Detect which cell encompasses the target text, then output its (x, y) center coordinate. 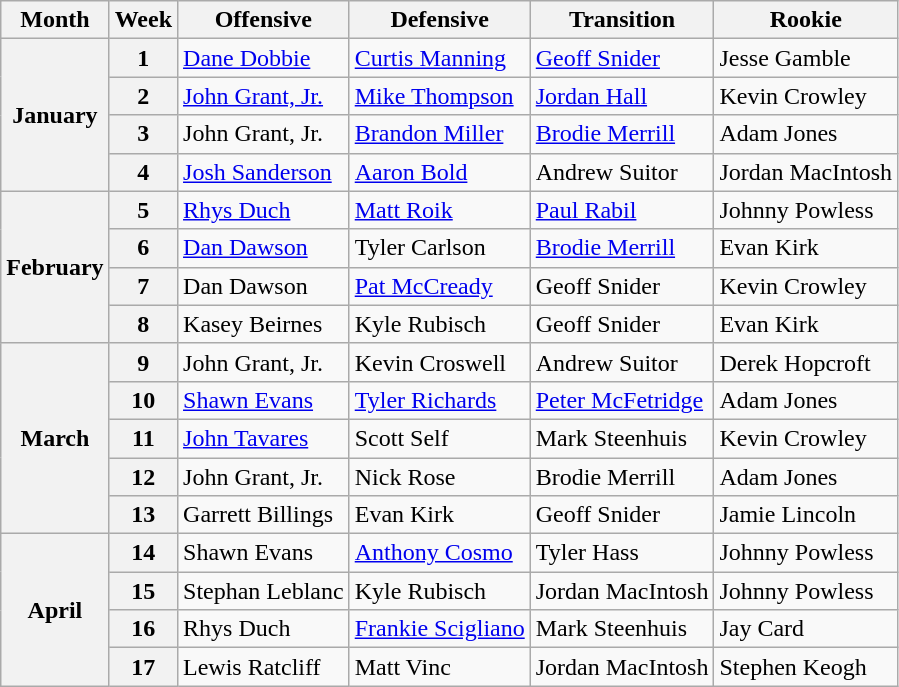
8 (143, 324)
Josh Sanderson (264, 172)
John Tavares (264, 438)
Month (55, 20)
10 (143, 400)
Paul Rabil (622, 210)
Aaron Bold (440, 172)
Jordan Hall (622, 96)
Derek Hopcroft (806, 362)
13 (143, 515)
Kasey Beirnes (264, 324)
April (55, 610)
Rookie (806, 20)
Stephan Leblanc (264, 591)
Jay Card (806, 629)
5 (143, 210)
1 (143, 58)
March (55, 438)
Anthony Cosmo (440, 553)
Dane Dobbie (264, 58)
Pat McCready (440, 286)
Matt Roik (440, 210)
Offensive (264, 20)
Lewis Ratcliff (264, 667)
Matt Vinc (440, 667)
3 (143, 134)
Peter McFetridge (622, 400)
Jesse Gamble (806, 58)
Nick Rose (440, 477)
17 (143, 667)
Tyler Carlson (440, 248)
Kevin Croswell (440, 362)
Tyler Richards (440, 400)
11 (143, 438)
Stephen Keogh (806, 667)
Jamie Lincoln (806, 515)
Transition (622, 20)
Mike Thompson (440, 96)
7 (143, 286)
Week (143, 20)
4 (143, 172)
14 (143, 553)
February (55, 267)
6 (143, 248)
Frankie Scigliano (440, 629)
9 (143, 362)
Garrett Billings (264, 515)
Tyler Hass (622, 553)
Scott Self (440, 438)
16 (143, 629)
Brandon Miller (440, 134)
12 (143, 477)
Curtis Manning (440, 58)
15 (143, 591)
January (55, 115)
2 (143, 96)
Defensive (440, 20)
